Capture the cell that displays the provided text and extract its [X, Y] central coordinate. 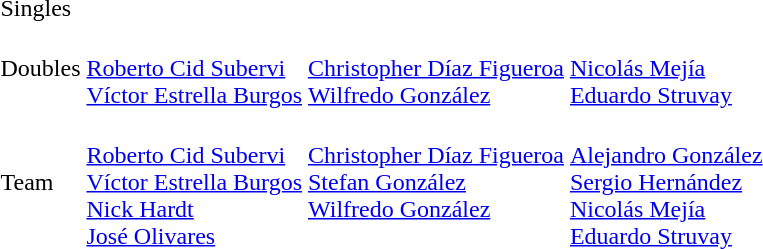
Christopher Díaz FigueroaWilfredo González [436, 68]
Roberto Cid SuberviVíctor Estrella Burgos [194, 68]
